Locate the cell with the specified text and output its [x, y] center coordinate. 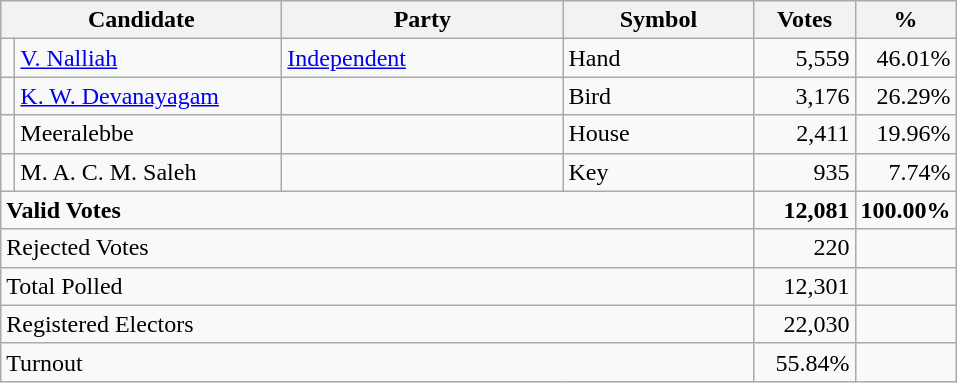
5,559 [804, 58]
V. Nalliah [148, 58]
Key [658, 172]
Candidate [142, 20]
935 [804, 172]
Valid Votes [378, 210]
House [658, 134]
Rejected Votes [378, 248]
% [906, 20]
100.00% [906, 210]
12,301 [804, 286]
Total Polled [378, 286]
K. W. Devanayagam [148, 96]
Party [422, 20]
Turnout [378, 362]
46.01% [906, 58]
7.74% [906, 172]
19.96% [906, 134]
55.84% [804, 362]
M. A. C. M. Saleh [148, 172]
Meeralebbe [148, 134]
Symbol [658, 20]
220 [804, 248]
Independent [422, 58]
Votes [804, 20]
12,081 [804, 210]
22,030 [804, 324]
26.29% [906, 96]
Registered Electors [378, 324]
3,176 [804, 96]
Hand [658, 58]
Bird [658, 96]
2,411 [804, 134]
